From the cell containing the given text, extract its center point as (X, Y) coordinate. 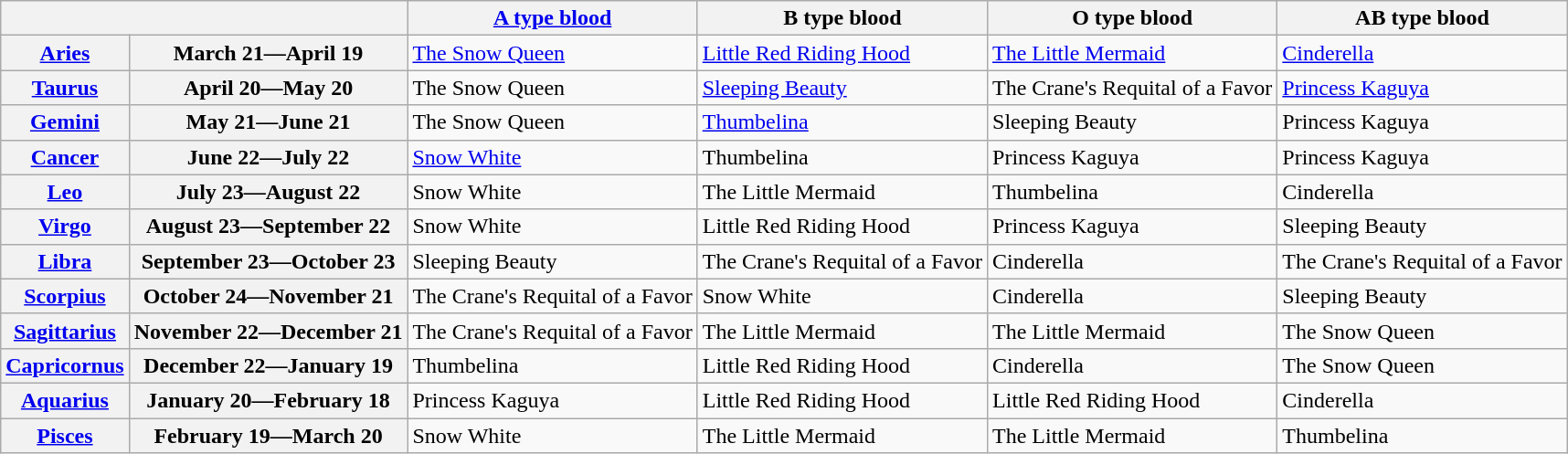
Capricornus (65, 365)
June 22—July 22 (269, 157)
October 24—November 21 (269, 296)
Sagittarius (65, 331)
O type blood (1133, 18)
February 19—March 20 (269, 436)
September 23—October 23 (269, 261)
Leo (65, 192)
August 23—September 22 (269, 227)
January 20—February 18 (269, 400)
AB type blood (1422, 18)
Pisces (65, 436)
Virgo (65, 227)
A type blood (552, 18)
May 21—June 21 (269, 122)
Scorpius (65, 296)
March 21—April 19 (269, 53)
Cancer (65, 157)
July 23—August 22 (269, 192)
Aries (65, 53)
Aquarius (65, 400)
Libra (65, 261)
April 20—May 20 (269, 88)
B type blood (842, 18)
December 22—January 19 (269, 365)
Taurus (65, 88)
Gemini (65, 122)
November 22—December 21 (269, 331)
